Pinpoint the cell where the given text exists, returning its [x, y] midpoint coordinate. 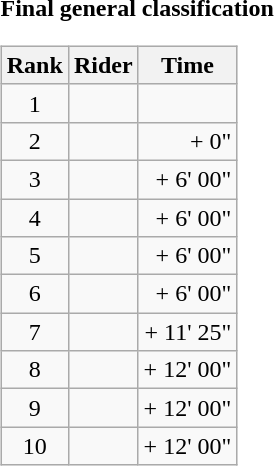
5 [34, 256]
7 [34, 332]
9 [34, 408]
4 [34, 217]
Rank [34, 65]
+ 11' 25" [188, 332]
2 [34, 141]
1 [34, 103]
10 [34, 446]
8 [34, 370]
Time [188, 65]
+ 0" [188, 141]
Rider [103, 65]
3 [34, 179]
6 [34, 294]
